Locate the cell with the specified text and output its [X, Y] center coordinate. 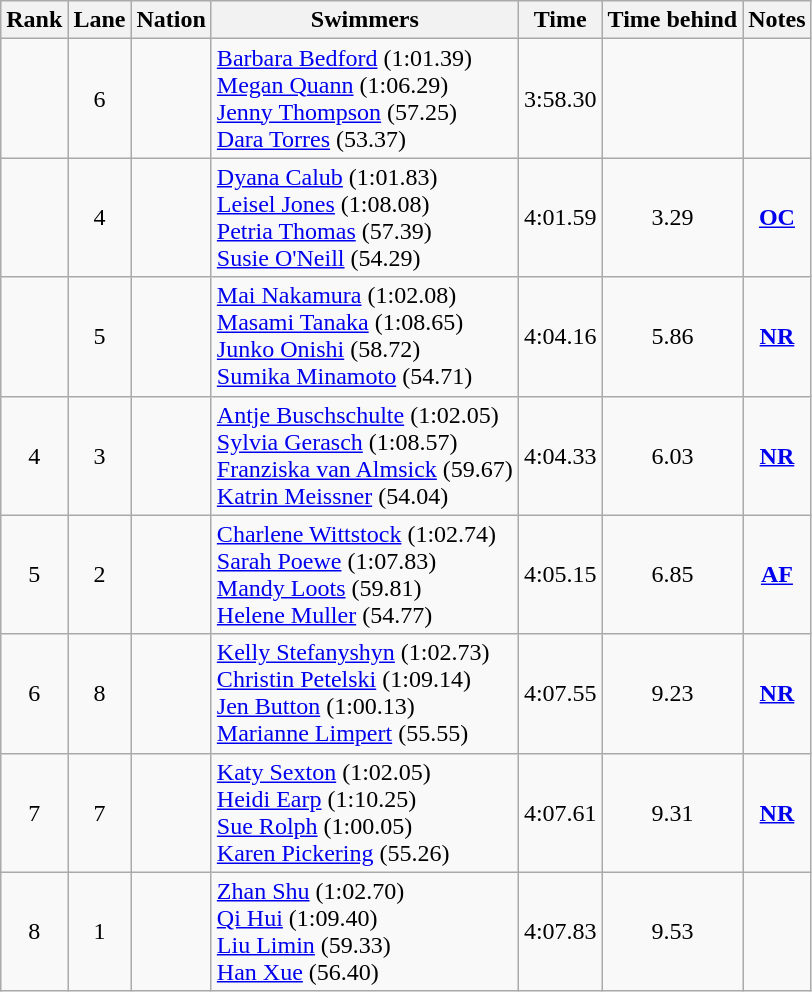
4:01.59 [560, 218]
4:04.33 [560, 456]
1 [100, 932]
3:58.30 [560, 98]
Time behind [672, 20]
4:04.16 [560, 336]
OC [777, 218]
Nation [171, 20]
9.23 [672, 694]
4:05.15 [560, 574]
Swimmers [364, 20]
AF [777, 574]
4:07.55 [560, 694]
3.29 [672, 218]
Kelly Stefanyshyn (1:02.73)Christin Petelski (1:09.14)Jen Button (1:00.13)Marianne Limpert (55.55) [364, 694]
Mai Nakamura (1:02.08)Masami Tanaka (1:08.65)Junko Onishi (58.72)Sumika Minamoto (54.71) [364, 336]
Lane [100, 20]
6.03 [672, 456]
Time [560, 20]
4:07.83 [560, 932]
Notes [777, 20]
Zhan Shu (1:02.70)Qi Hui (1:09.40)Liu Limin (59.33)Han Xue (56.40) [364, 932]
Barbara Bedford (1:01.39)Megan Quann (1:06.29)Jenny Thompson (57.25)Dara Torres (53.37) [364, 98]
6.85 [672, 574]
3 [100, 456]
Antje Buschschulte (1:02.05)Sylvia Gerasch (1:08.57)Franziska van Almsick (59.67)Katrin Meissner (54.04) [364, 456]
Katy Sexton (1:02.05)Heidi Earp (1:10.25)Sue Rolph (1:00.05)Karen Pickering (55.26) [364, 812]
9.31 [672, 812]
Dyana Calub (1:01.83)Leisel Jones (1:08.08)Petria Thomas (57.39)Susie O'Neill (54.29) [364, 218]
Rank [34, 20]
9.53 [672, 932]
Charlene Wittstock (1:02.74)Sarah Poewe (1:07.83)Mandy Loots (59.81)Helene Muller (54.77) [364, 574]
4:07.61 [560, 812]
2 [100, 574]
5.86 [672, 336]
